Capture the cell that displays the provided text and extract its [X, Y] central coordinate. 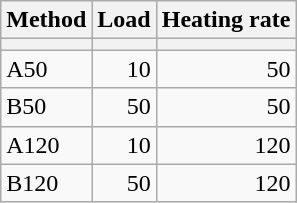
B50 [46, 107]
A120 [46, 145]
Heating rate [226, 20]
B120 [46, 183]
Load [124, 20]
Method [46, 20]
A50 [46, 69]
